Detect which cell encompasses the target text, then output its [X, Y] center coordinate. 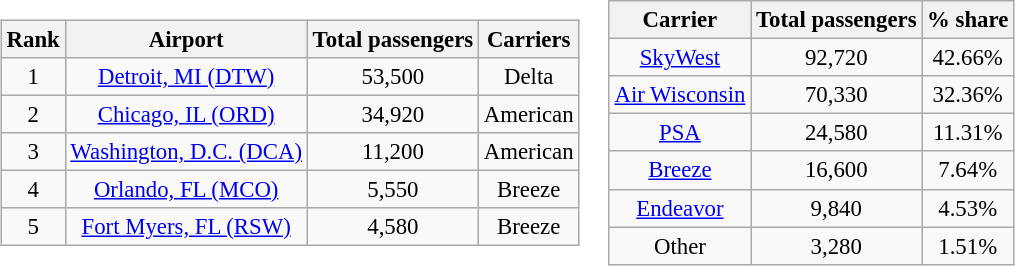
Chicago, IL (ORD) [186, 114]
2 [33, 114]
11.31% [968, 133]
4,580 [392, 227]
Fort Myers, FL (RSW) [186, 227]
Carriers [528, 39]
7.64% [968, 170]
Airport [186, 39]
5 [33, 227]
PSA [680, 133]
53,500 [392, 76]
1 [33, 76]
5,550 [392, 189]
Air Wisconsin [680, 95]
42.66% [968, 58]
% share [968, 20]
Rank [33, 39]
24,580 [836, 133]
Endeavor [680, 208]
3 [33, 152]
4.53% [968, 208]
SkyWest [680, 58]
34,920 [392, 114]
32.36% [968, 95]
9,840 [836, 208]
Delta [528, 76]
Carrier [680, 20]
92,720 [836, 58]
16,600 [836, 170]
4 [33, 189]
70,330 [836, 95]
Other [680, 246]
3,280 [836, 246]
Detroit, MI (DTW) [186, 76]
Orlando, FL (MCO) [186, 189]
Washington, D.C. (DCA) [186, 152]
11,200 [392, 152]
1.51% [968, 246]
